Extract the [X, Y] coordinate from the center of the cell holding the provided text.  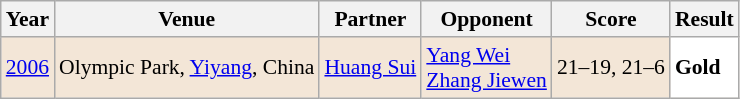
Year [28, 19]
Olympic Park, Yiyang, China [186, 68]
2006 [28, 68]
Gold [704, 68]
Opponent [486, 19]
Partner [370, 19]
Venue [186, 19]
Huang Sui [370, 68]
21–19, 21–6 [611, 68]
Score [611, 19]
Result [704, 19]
Yang Wei Zhang Jiewen [486, 68]
